Detect which cell encompasses the target text, then output its [X, Y] center coordinate. 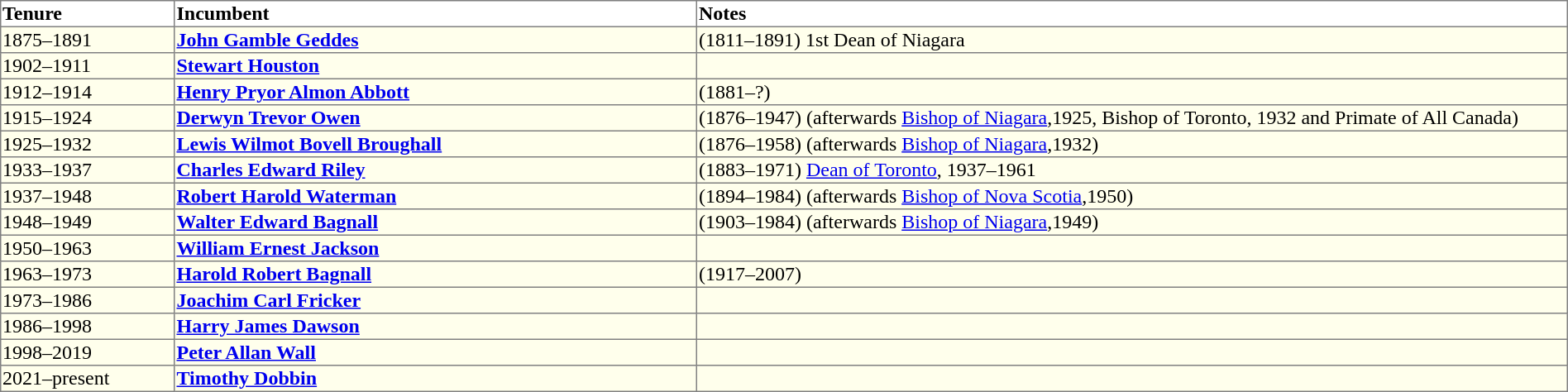
Timothy Dobbin [435, 379]
(1876–1958) (afterwards Bishop of Niagara,1932) [1133, 144]
1948–1949 [88, 222]
(1894–1984) (afterwards Bishop of Nova Scotia,1950) [1133, 196]
1963–1973 [88, 275]
(1811–1891) 1st Dean of Niagara [1133, 40]
1986–1998 [88, 327]
Henry Pryor Almon Abbott [435, 92]
Harold Robert Bagnall [435, 275]
1933–1937 [88, 170]
(1903–1984) (afterwards Bishop of Niagara,1949) [1133, 222]
Tenure [88, 14]
1902–1911 [88, 66]
1912–1914 [88, 92]
1925–1932 [88, 144]
Joachim Carl Fricker [435, 300]
1937–1948 [88, 196]
(1881–?) [1133, 92]
(1876–1947) (afterwards Bishop of Niagara,1925, Bishop of Toronto, 1932 and Primate of All Canada) [1133, 118]
Robert Harold Waterman [435, 196]
John Gamble Geddes [435, 40]
1973–1986 [88, 300]
Notes [1133, 14]
(1883–1971) Dean of Toronto, 1937–1961 [1133, 170]
(1917–2007) [1133, 275]
1875–1891 [88, 40]
1915–1924 [88, 118]
1998–2019 [88, 352]
Walter Edward Bagnall [435, 222]
Charles Edward Riley [435, 170]
Derwyn Trevor Owen [435, 118]
2021–present [88, 379]
Incumbent [435, 14]
Harry James Dawson [435, 327]
Peter Allan Wall [435, 352]
William Ernest Jackson [435, 248]
Lewis Wilmot Bovell Broughall [435, 144]
Stewart Houston [435, 66]
1950–1963 [88, 248]
